Output the [X, Y] coordinate of the center of the cell containing the given text.  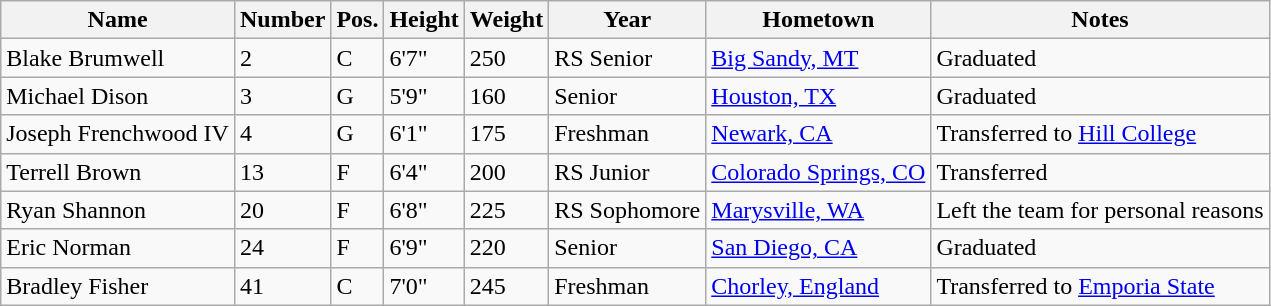
Chorley, England [818, 286]
RS Senior [628, 58]
4 [282, 134]
175 [506, 134]
Weight [506, 20]
6'9" [424, 248]
RS Junior [628, 172]
6'4" [424, 172]
Height [424, 20]
5'9" [424, 96]
Eric Norman [118, 248]
Big Sandy, MT [818, 58]
3 [282, 96]
Marysville, WA [818, 210]
225 [506, 210]
Transferred to Hill College [1100, 134]
Number [282, 20]
Hometown [818, 20]
Pos. [358, 20]
Blake Brumwell [118, 58]
24 [282, 248]
2 [282, 58]
160 [506, 96]
Michael Dison [118, 96]
Houston, TX [818, 96]
220 [506, 248]
Colorado Springs, CO [818, 172]
Ryan Shannon [118, 210]
RS Sophomore [628, 210]
Year [628, 20]
7'0" [424, 286]
Left the team for personal reasons [1100, 210]
San Diego, CA [818, 248]
6'8" [424, 210]
250 [506, 58]
41 [282, 286]
Terrell Brown [118, 172]
6'1" [424, 134]
Name [118, 20]
Transferred [1100, 172]
Joseph Frenchwood IV [118, 134]
Transferred to Emporia State [1100, 286]
20 [282, 210]
Notes [1100, 20]
200 [506, 172]
13 [282, 172]
245 [506, 286]
6'7" [424, 58]
Bradley Fisher [118, 286]
Newark, CA [818, 134]
